Return the (x, y) coordinate for the center point of the cell that contains the specified text.  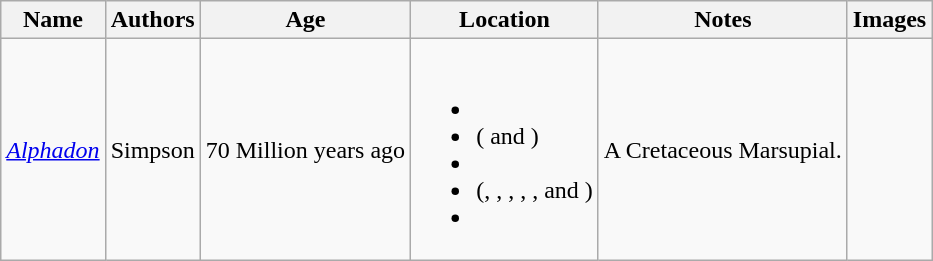
A Cretaceous Marsupial. (722, 150)
Age (305, 20)
70 Million years ago (305, 150)
Notes (722, 20)
Images (889, 20)
( and ) (, , , , , and ) (505, 150)
Name (53, 20)
Alphadon (53, 150)
Authors (152, 20)
Simpson (152, 150)
Location (505, 20)
